Return the [X, Y] coordinate for the center point of the cell that contains the specified text.  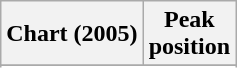
Peak position [189, 34]
Chart (2005) [72, 34]
